Provide the (x, y) coordinate of the cell's center where the given text is located.  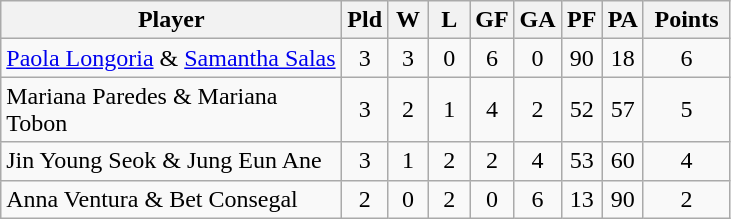
GF (492, 20)
L (450, 20)
13 (582, 199)
Player (172, 20)
Mariana Paredes & Mariana Tobon (172, 110)
Paola Longoria & Samantha Salas (172, 58)
PA (622, 20)
Points (686, 20)
52 (582, 110)
PF (582, 20)
Jin Young Seok & Jung Eun Ane (172, 161)
Anna Ventura & Bet Consegal (172, 199)
W (408, 20)
57 (622, 110)
60 (622, 161)
Pld (365, 20)
GA (538, 20)
18 (622, 58)
5 (686, 110)
53 (582, 161)
